Return the [X, Y] coordinate for the center point of the cell that contains the specified text.  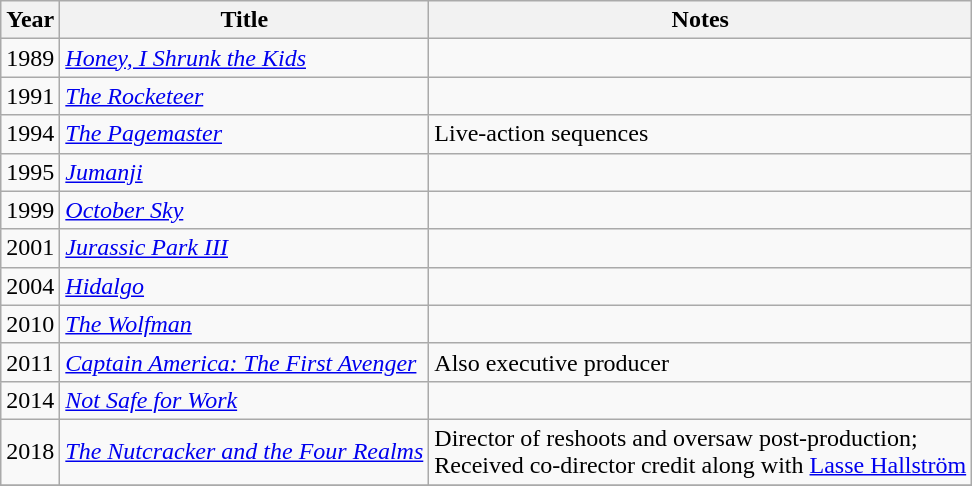
The Nutcracker and the Four Realms [244, 452]
1999 [30, 210]
Title [244, 20]
Captain America: The First Avenger [244, 362]
2001 [30, 248]
Notes [700, 20]
Not Safe for Work [244, 400]
Live-action sequences [700, 134]
Also executive producer [700, 362]
2014 [30, 400]
1989 [30, 58]
1991 [30, 96]
2011 [30, 362]
Director of reshoots and oversaw post-production;Received co-director credit along with Lasse Hallström [700, 452]
2004 [30, 286]
Year [30, 20]
The Wolfman [244, 324]
1995 [30, 172]
Jurassic Park III [244, 248]
Jumanji [244, 172]
Hidalgo [244, 286]
The Pagemaster [244, 134]
Honey, I Shrunk the Kids [244, 58]
October Sky [244, 210]
1994 [30, 134]
2018 [30, 452]
The Rocketeer [244, 96]
2010 [30, 324]
